Provide the [X, Y] coordinate of the cell's center where the given text is located.  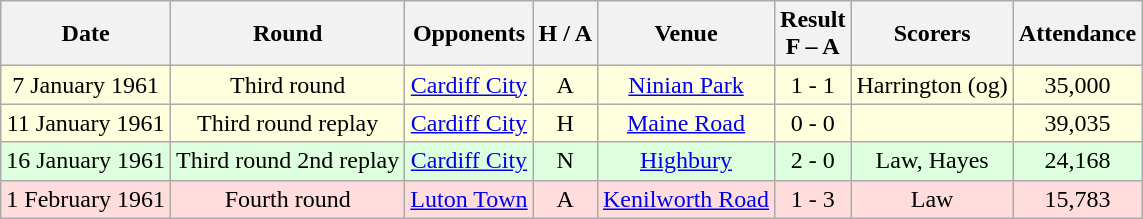
Maine Road [686, 123]
2 - 0 [813, 161]
Round [287, 34]
1 - 3 [813, 199]
Scorers [932, 34]
N [565, 161]
39,035 [1077, 123]
11 January 1961 [86, 123]
ResultF – A [813, 34]
Harrington (og) [932, 85]
Law [932, 199]
Date [86, 34]
Opponents [469, 34]
Ninian Park [686, 85]
7 January 1961 [86, 85]
Highbury [686, 161]
H / A [565, 34]
Kenilworth Road [686, 199]
Luton Town [469, 199]
Venue [686, 34]
0 - 0 [813, 123]
Fourth round [287, 199]
24,168 [1077, 161]
Third round 2nd replay [287, 161]
1 - 1 [813, 85]
35,000 [1077, 85]
15,783 [1077, 199]
1 February 1961 [86, 199]
H [565, 123]
Law, Hayes [932, 161]
Third round replay [287, 123]
16 January 1961 [86, 161]
Attendance [1077, 34]
Third round [287, 85]
